Pinpoint the cell where the given text exists, returning its [x, y] midpoint coordinate. 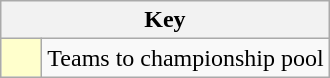
Teams to championship pool [186, 58]
Key [165, 20]
